Search for the cell housing the specified text and yield its [x, y] center coordinate. 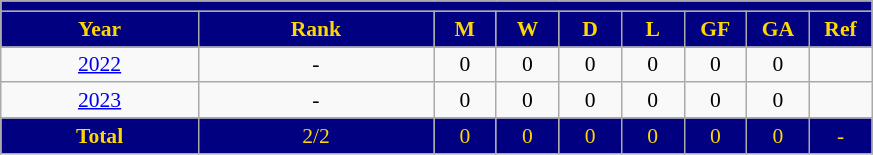
D [590, 29]
GA [778, 29]
2/2 [316, 136]
L [652, 29]
M [466, 29]
2023 [100, 101]
Ref [840, 29]
Year [100, 29]
GF [716, 29]
W [528, 29]
2022 [100, 65]
Rank [316, 29]
Total [100, 136]
